Extract the (x, y) coordinate from the center of the cell holding the provided text.  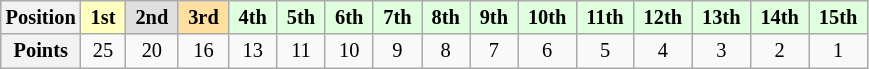
12th (663, 17)
5th (301, 17)
2 (779, 51)
9 (397, 51)
3rd (203, 17)
14th (779, 17)
11 (301, 51)
Position (41, 17)
7 (494, 51)
11th (604, 17)
8th (446, 17)
10th (547, 17)
4 (663, 51)
1 (838, 51)
2nd (152, 17)
6 (547, 51)
10 (349, 51)
6th (349, 17)
4th (253, 17)
8 (446, 51)
1st (104, 17)
3 (721, 51)
16 (203, 51)
15th (838, 17)
9th (494, 17)
13 (253, 51)
25 (104, 51)
Points (41, 51)
13th (721, 17)
5 (604, 51)
7th (397, 17)
20 (152, 51)
